Identify which cell holds the provided text, then report its (x, y) central coordinate. 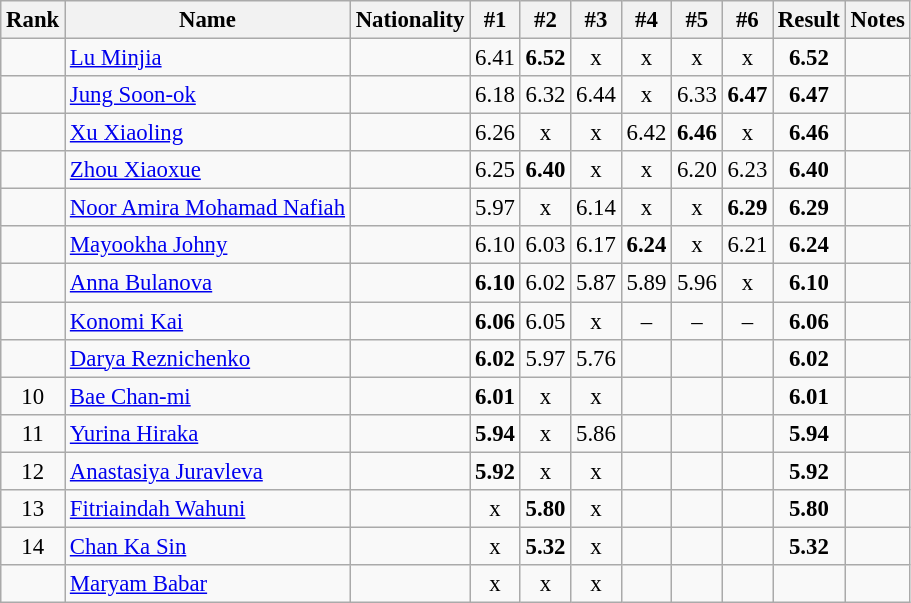
10 (33, 396)
Zhou Xiaoxue (208, 170)
12 (33, 471)
#1 (495, 20)
6.23 (747, 170)
5.89 (646, 283)
5.87 (596, 283)
6.33 (697, 95)
6.44 (596, 95)
#4 (646, 20)
Result (810, 20)
6.14 (596, 208)
Anastasiya Juravleva (208, 471)
13 (33, 509)
6.32 (545, 95)
6.42 (646, 133)
6.26 (495, 133)
Mayookha Johny (208, 245)
Name (208, 20)
Maryam Babar (208, 584)
6.03 (545, 245)
5.76 (596, 358)
Jung Soon-ok (208, 95)
Lu Minjia (208, 58)
6.41 (495, 58)
Yurina Hiraka (208, 433)
5.86 (596, 433)
Noor Amira Mohamad Nafiah (208, 208)
11 (33, 433)
6.17 (596, 245)
6.18 (495, 95)
Fitriaindah Wahuni (208, 509)
#6 (747, 20)
6.05 (545, 321)
5.96 (697, 283)
Konomi Kai (208, 321)
Rank (33, 20)
6.25 (495, 170)
Anna Bulanova (208, 283)
Bae Chan-mi (208, 396)
Nationality (410, 20)
6.20 (697, 170)
14 (33, 546)
Notes (878, 20)
Darya Reznichenko (208, 358)
#5 (697, 20)
#2 (545, 20)
Chan Ka Sin (208, 546)
#3 (596, 20)
Xu Xiaoling (208, 133)
6.21 (747, 245)
